Capture the cell that displays the provided text and extract its (x, y) central coordinate. 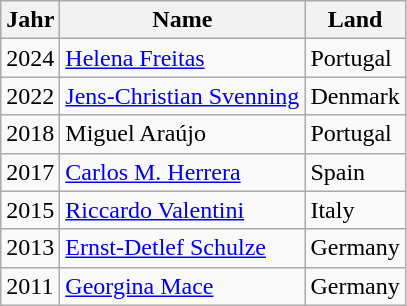
Jahr (30, 20)
Denmark (355, 96)
Riccardo Valentini (182, 210)
Land (355, 20)
Ernst-Detlef Schulze (182, 248)
2024 (30, 58)
Carlos M. Herrera (182, 172)
2013 (30, 248)
Italy (355, 210)
Jens-Christian Svenning (182, 96)
Spain (355, 172)
Miguel Araújo (182, 134)
Helena Freitas (182, 58)
Georgina Mace (182, 286)
2011 (30, 286)
2015 (30, 210)
2017 (30, 172)
2022 (30, 96)
2018 (30, 134)
Name (182, 20)
